For the text-containing cell, return its midpoint in [X, Y] coordinate format. 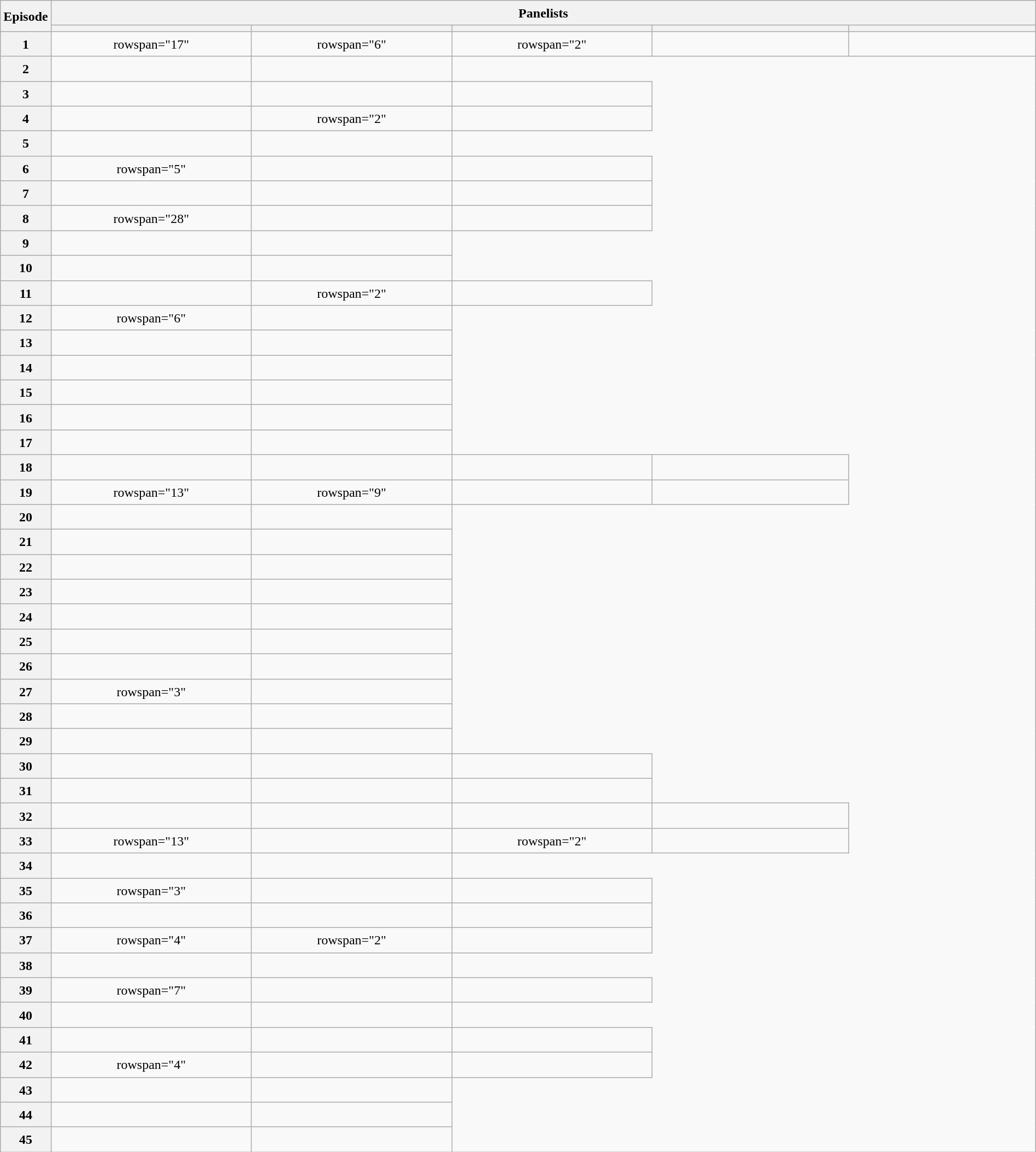
29 [26, 741]
35 [26, 890]
rowspan="5" [151, 168]
Episode [26, 16]
40 [26, 1015]
44 [26, 1115]
17 [26, 442]
26 [26, 666]
16 [26, 418]
19 [26, 492]
7 [26, 193]
34 [26, 866]
24 [26, 616]
14 [26, 368]
30 [26, 766]
rowspan="28" [151, 218]
11 [26, 293]
37 [26, 941]
45 [26, 1139]
12 [26, 318]
39 [26, 990]
3 [26, 93]
28 [26, 716]
27 [26, 691]
25 [26, 642]
21 [26, 542]
15 [26, 392]
41 [26, 1040]
23 [26, 592]
Panelists [543, 13]
13 [26, 343]
6 [26, 168]
18 [26, 467]
rowspan="17" [151, 44]
31 [26, 791]
22 [26, 567]
1 [26, 44]
8 [26, 218]
9 [26, 243]
38 [26, 965]
20 [26, 517]
32 [26, 816]
rowspan="9" [351, 492]
43 [26, 1090]
2 [26, 69]
36 [26, 915]
10 [26, 268]
rowspan="7" [151, 990]
42 [26, 1065]
4 [26, 119]
33 [26, 841]
5 [26, 144]
